Return (X, Y) of the center of cell containing provided text 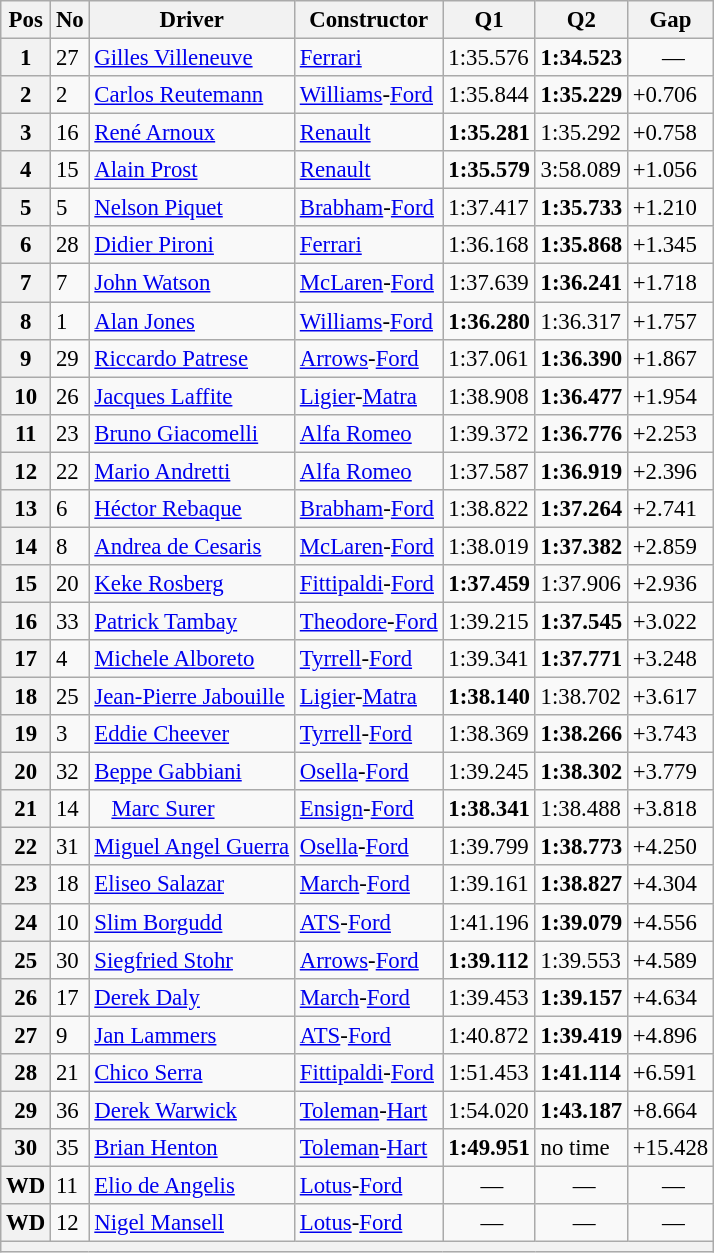
1:43.187 (581, 1110)
+3.617 (670, 697)
24 (26, 922)
Driver (192, 20)
31 (70, 847)
1:39.157 (581, 997)
1:51.453 (489, 1073)
+3.818 (670, 809)
Patrick Tambay (192, 621)
1:40.872 (489, 1035)
1:37.264 (581, 509)
Michele Alboreto (192, 659)
Miguel Angel Guerra (192, 847)
+1.757 (670, 321)
Derek Warwick (192, 1110)
Bruno Giacomelli (192, 433)
1:35.229 (581, 95)
36 (70, 1110)
1:38.266 (581, 734)
Brian Henton (192, 1148)
Derek Daly (192, 997)
1:39.419 (581, 1035)
1:37.906 (581, 584)
1:36.390 (581, 358)
1:41.196 (489, 922)
1:54.020 (489, 1110)
1:38.822 (489, 509)
Carlos Reutemann (192, 95)
+2.253 (670, 433)
1:36.241 (581, 283)
1:39.161 (489, 885)
1:36.168 (489, 245)
Gap (670, 20)
Chico Serra (192, 1073)
Jan Lammers (192, 1035)
Eddie Cheever (192, 734)
Jacques Laffite (192, 396)
1:38.140 (489, 697)
1:39.553 (581, 960)
Theodore-Ford (368, 621)
1:49.951 (489, 1148)
1:38.773 (581, 847)
1:34.523 (581, 58)
1:39.112 (489, 960)
1:38.488 (581, 809)
1:35.844 (489, 95)
1:39.079 (581, 922)
3:58.089 (581, 170)
1:39.341 (489, 659)
1:38.908 (489, 396)
+1.718 (670, 283)
Nelson Piquet (192, 208)
+2.741 (670, 509)
+4.634 (670, 997)
Pos (26, 20)
1:36.919 (581, 471)
1:38.827 (581, 885)
1:35.733 (581, 208)
+3.743 (670, 734)
+2.936 (670, 584)
+4.589 (670, 960)
1:37.382 (581, 546)
Héctor Rebaque (192, 509)
1:38.302 (581, 772)
1:37.545 (581, 621)
1:36.477 (581, 396)
1:37.459 (489, 584)
+6.591 (670, 1073)
Gilles Villeneuve (192, 58)
Elio de Angelis (192, 1185)
+3.022 (670, 621)
+4.250 (670, 847)
+8.664 (670, 1110)
+1.056 (670, 170)
Alain Prost (192, 170)
1:41.114 (581, 1073)
Didier Pironi (192, 245)
19 (26, 734)
32 (70, 772)
Beppe Gabbiani (192, 772)
1:37.587 (489, 471)
+1.954 (670, 396)
+4.304 (670, 885)
+3.779 (670, 772)
Mario Andretti (192, 471)
Siegfried Stohr (192, 960)
Q1 (489, 20)
+2.396 (670, 471)
Marc Surer (192, 809)
Jean-Pierre Jabouille (192, 697)
Slim Borgudd (192, 922)
1:39.215 (489, 621)
+0.758 (670, 133)
John Watson (192, 283)
1:35.281 (489, 133)
Alan Jones (192, 321)
+4.896 (670, 1035)
1:39.245 (489, 772)
Eliseo Salazar (192, 885)
Constructor (368, 20)
1:37.417 (489, 208)
1:39.453 (489, 997)
No (70, 20)
1:36.317 (581, 321)
1:38.019 (489, 546)
35 (70, 1148)
1:36.776 (581, 433)
13 (26, 509)
Keke Rosberg (192, 584)
1:37.061 (489, 358)
+4.556 (670, 922)
1:39.799 (489, 847)
Riccardo Patrese (192, 358)
+15.428 (670, 1148)
1:38.702 (581, 697)
Nigel Mansell (192, 1223)
+1.345 (670, 245)
+1.210 (670, 208)
33 (70, 621)
Q2 (581, 20)
1:35.868 (581, 245)
+3.248 (670, 659)
1:37.771 (581, 659)
+1.867 (670, 358)
no time (581, 1148)
1:37.639 (489, 283)
1:35.576 (489, 58)
Andrea de Cesaris (192, 546)
1:36.280 (489, 321)
+0.706 (670, 95)
Ensign-Ford (368, 809)
1:35.292 (581, 133)
1:39.372 (489, 433)
1:38.341 (489, 809)
1:38.369 (489, 734)
1:35.579 (489, 170)
+2.859 (670, 546)
René Arnoux (192, 133)
